Find where the given text appears and provide that cell's center as [x, y] coordinate. 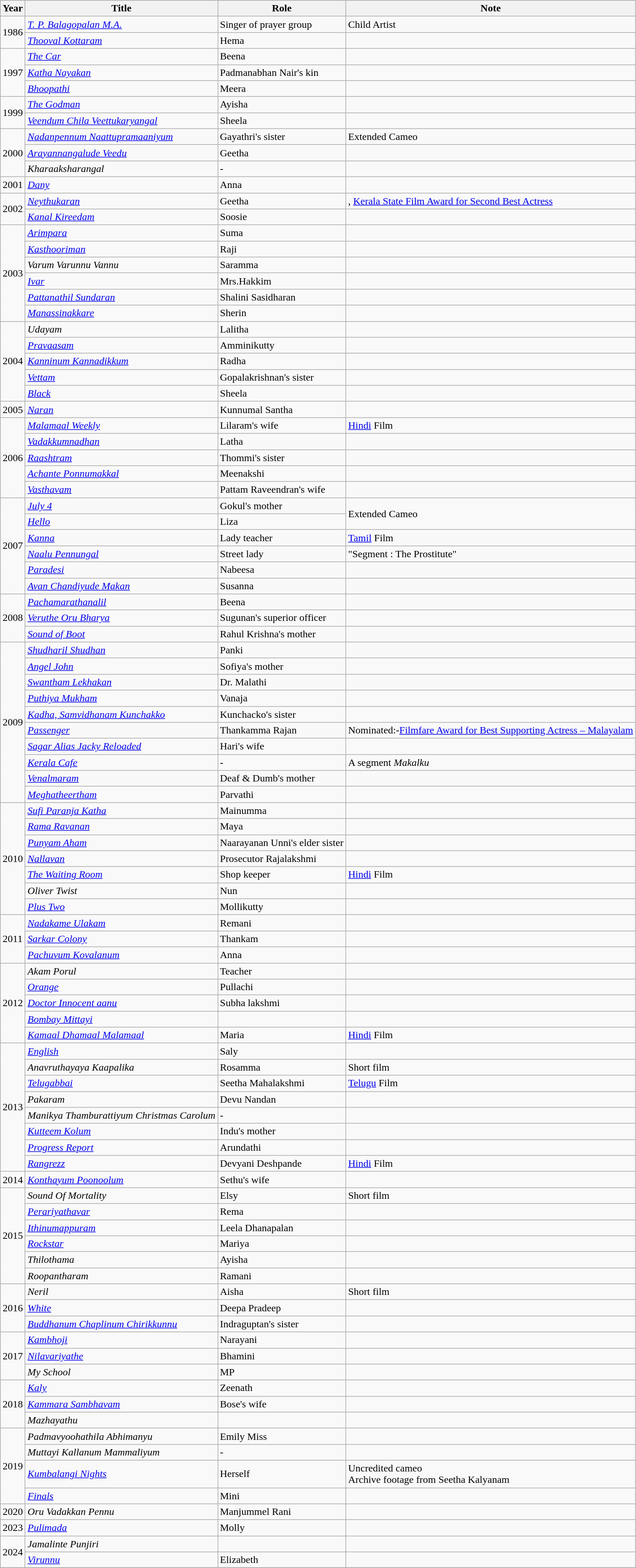
Sound Of Mortality [121, 1195]
Sound of Boot [121, 634]
Kaly [121, 1388]
Nallavan [121, 859]
Kamaal Dhamaal Malamaal [121, 1035]
Parvathi [282, 795]
Saramma [282, 265]
Emily Miss [282, 1436]
Arundathi [282, 1147]
Thooval Kottaram [121, 40]
Vadakkumnadhan [121, 441]
Street lady [282, 554]
Konthayum Poonoolum [121, 1179]
2005 [13, 409]
Nun [282, 891]
Kasthooriman [121, 249]
Prosecutor Rajalakshmi [282, 859]
Kadha, Samvidhanam Kunchakko [121, 714]
Soosie [282, 217]
Punyam Aham [121, 843]
Arayannangalude Veedu [121, 153]
Narayani [282, 1340]
Jamalinte Punjiri [121, 1544]
Bhamini [282, 1356]
Pattanathil Sundaran [121, 297]
Neythukaran [121, 201]
Telugu Film [491, 1083]
2000 [13, 153]
Roopantharam [121, 1276]
Mazhayathu [121, 1420]
Note [491, 8]
The Waiting Room [121, 875]
Vanaja [282, 698]
Singer of prayer group [282, 24]
Naran [121, 409]
The Car [121, 56]
Devu Nandan [282, 1099]
2023 [13, 1528]
Nabeesa [282, 570]
Rahul Krishna's mother [282, 634]
Rema [282, 1211]
My School [121, 1372]
2015 [13, 1235]
Latha [282, 441]
Elizabeth [282, 1560]
Lilaram's wife [282, 425]
Raashtram [121, 457]
2024 [13, 1552]
Progress Report [121, 1147]
Muttayi Kallanum Mammaliyum [121, 1452]
Shudharil Shudhan [121, 650]
2003 [13, 273]
White [121, 1308]
Rockstar [121, 1244]
Finals [121, 1496]
Gokul's mother [282, 506]
Meghatheertham [121, 795]
Ivar [121, 281]
Kunnumal Santha [282, 409]
Seetha Mahalakshmi [282, 1083]
Thankam [282, 939]
Naarayanan Unni's elder sister [282, 843]
Mariya [282, 1244]
Doctor Innocent aanu [121, 1003]
Molly [282, 1528]
Kutteem Kolum [121, 1131]
Naalu Pennungal [121, 554]
A segment Makalku [491, 763]
English [121, 1051]
2004 [13, 361]
Mini [282, 1496]
Sarkar Colony [121, 939]
Telugabbai [121, 1083]
1999 [13, 113]
2001 [13, 185]
Plus Two [121, 907]
Hari's wife [282, 746]
1997 [13, 72]
Puthiya Mukham [121, 698]
Title [121, 8]
Amminikutty [282, 345]
Nilavariyathe [121, 1356]
Virunnu [121, 1560]
Ramani [282, 1276]
Kambhoji [121, 1340]
Manjummel Rani [282, 1512]
Child Artist [491, 24]
2012 [13, 1003]
Year [13, 8]
Katha Nayakan [121, 72]
Black [121, 393]
Rosamma [282, 1067]
Pullachi [282, 987]
Tamil Film [491, 538]
2010 [13, 859]
2006 [13, 457]
Saly [282, 1051]
"Segment : The Prostitute" [491, 554]
Oliver Twist [121, 891]
Leela Dhanapalan [282, 1228]
Anavruthayaya Kaapalika [121, 1067]
Avan Chandiyude Makan [121, 586]
Kanal Kireedam [121, 217]
Pachuvum Kovalanum [121, 955]
Manassinakkare [121, 313]
Sagar Alias Jacky Reloaded [121, 746]
Mollikutty [282, 907]
Shalini Sasidharan [282, 297]
Swantham Lekhakan [121, 682]
Padmavyoohathila Abhimanyu [121, 1436]
Nadanpennum Naattupramaaniyum [121, 137]
Dr. Malathi [282, 682]
Udayam [121, 329]
Gopalakrishnan's sister [282, 377]
Sherin [282, 313]
Thankamma Rajan [282, 730]
Kanna [121, 538]
Remani [282, 923]
Arimpara [121, 233]
Varum Varunnu Vannu [121, 265]
1986 [13, 32]
July 4 [121, 506]
2016 [13, 1308]
Kharaaksharangal [121, 169]
Nominated:-Filmfare Award for Best Supporting Actress – Malayalam [491, 730]
Vettam [121, 377]
2011 [13, 939]
Vasthavam [121, 490]
Shop keeper [282, 875]
Manikya Thamburattiyum Christmas Carolum [121, 1115]
Rangrezz [121, 1163]
Maria [282, 1035]
Raji [282, 249]
Kammara Sambhavam [121, 1404]
Veruthe Oru Bharya [121, 618]
Teacher [282, 971]
2009 [13, 722]
2002 [13, 209]
Hello [121, 522]
Maya [282, 827]
Gayathri's sister [282, 137]
Hema [282, 40]
Deepa Pradeep [282, 1308]
2013 [13, 1107]
Lalitha [282, 329]
Angel John [121, 666]
Paradesi [121, 570]
2017 [13, 1356]
Rama Ravanan [121, 827]
Radha [282, 361]
Kunchacko's sister [282, 714]
Suma [282, 233]
Pattam Raveendran's wife [282, 490]
Sufi Paranja Katha [121, 811]
Indu's mother [282, 1131]
Pravaasam [121, 345]
Meenakshi [282, 474]
Devyani Deshpande [282, 1163]
, Kerala State Film Award for Second Best Actress [491, 201]
Pachamarathanalil [121, 602]
Pakaram [121, 1099]
Deaf & Dumb's mother [282, 779]
2007 [13, 546]
2014 [13, 1179]
Subha lakshmi [282, 1003]
Lady teacher [282, 538]
2008 [13, 618]
Role [282, 8]
Thommi's sister [282, 457]
Malamaal Weekly [121, 425]
Dany [121, 185]
T. P. Balagopalan M.A. [121, 24]
Sugunan's superior officer [282, 618]
Bombay Mittayi [121, 1019]
Uncredited cameo Archive footage from Seetha Kalyanam [491, 1474]
Mainumma [282, 811]
Akam Porul [121, 971]
Sethu's wife [282, 1179]
Venalmaram [121, 779]
Panki [282, 650]
Passenger [121, 730]
Kumbalangi Nights [121, 1474]
Zeenath [282, 1388]
Kanninum Kannadikkum [121, 361]
2020 [13, 1512]
Elsy [282, 1195]
Nadakame Ulakam [121, 923]
MP [282, 1372]
Orange [121, 987]
The Godman [121, 105]
Aisha [282, 1292]
Padmanabhan Nair's kin [282, 72]
Thilothama [121, 1260]
Herself [282, 1474]
Bhoopathi [121, 89]
Buddhanum Chaplinum Chirikkunnu [121, 1324]
Veendum Chila Veettukaryangal [121, 121]
Sofiya's mother [282, 666]
Achante Ponnumakkal [121, 474]
Meera [282, 89]
Susanna [282, 586]
Indraguptan's sister [282, 1324]
Oru Vadakkan Pennu [121, 1512]
Perariyathavar [121, 1211]
Pulimada [121, 1528]
Liza [282, 522]
Bose's wife [282, 1404]
2019 [13, 1466]
Mrs.Hakkim [282, 281]
Neril [121, 1292]
2018 [13, 1404]
Ithinumappuram [121, 1228]
Kerala Cafe [121, 763]
